Identify which cell holds the provided text, then report its [X, Y] central coordinate. 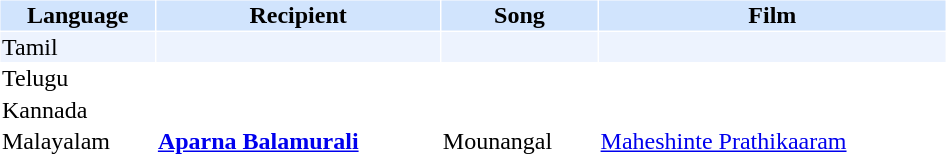
Language [77, 15]
Tamil [77, 47]
Recipient [298, 15]
Telugu [77, 79]
Song [519, 15]
Kannada [77, 110]
Film [772, 15]
